Output the [X, Y] coordinate of the center of the cell containing the given text.  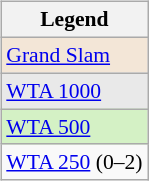
WTA 500 [74, 127]
Legend [74, 20]
Grand Slam [74, 55]
WTA 1000 [74, 91]
WTA 250 (0–2) [74, 162]
